Identify which cell holds the provided text, then report its (X, Y) central coordinate. 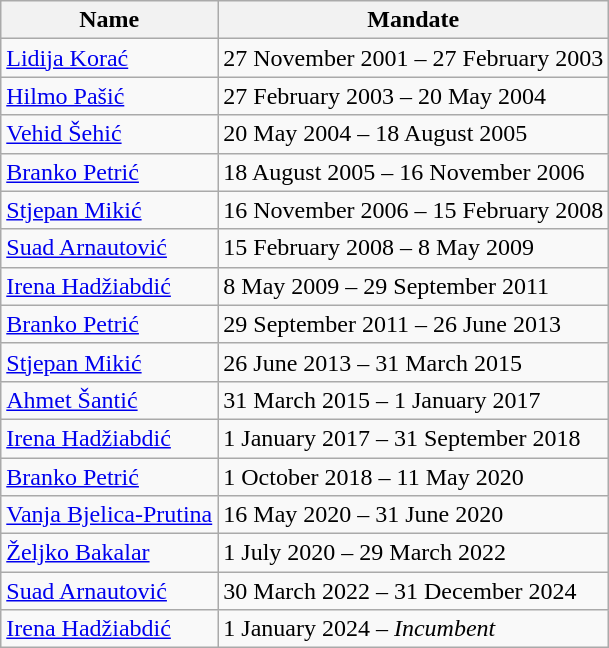
15 February 2008 – 8 May 2009 (414, 248)
1 October 2018 – 11 May 2020 (414, 477)
27 November 2001 – 27 February 2003 (414, 58)
Name (110, 20)
Hilmo Pašić (110, 96)
18 August 2005 – 16 November 2006 (414, 172)
26 June 2013 – 31 March 2015 (414, 362)
29 September 2011 – 26 June 2013 (414, 324)
Mandate (414, 20)
1 July 2020 – 29 March 2022 (414, 553)
1 January 2017 – 31 September 2018 (414, 438)
20 May 2004 – 18 August 2005 (414, 134)
Vanja Bjelica-Prutina (110, 515)
16 November 2006 – 15 February 2008 (414, 210)
Lidija Korać (110, 58)
Željko Bakalar (110, 553)
Ahmet Šantić (110, 400)
27 February 2003 – 20 May 2004 (414, 96)
31 March 2015 – 1 January 2017 (414, 400)
Vehid Šehić (110, 134)
16 May 2020 – 31 June 2020 (414, 515)
1 January 2024 – Incumbent (414, 629)
8 May 2009 – 29 September 2011 (414, 286)
30 March 2022 – 31 December 2024 (414, 591)
